Return the [x, y] coordinate for the center point of the cell that contains the specified text.  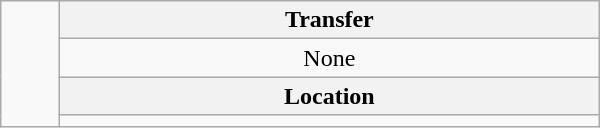
None [329, 58]
Transfer [329, 20]
Location [329, 96]
